Provide the (x, y) coordinate of the cell's center where the given text is located.  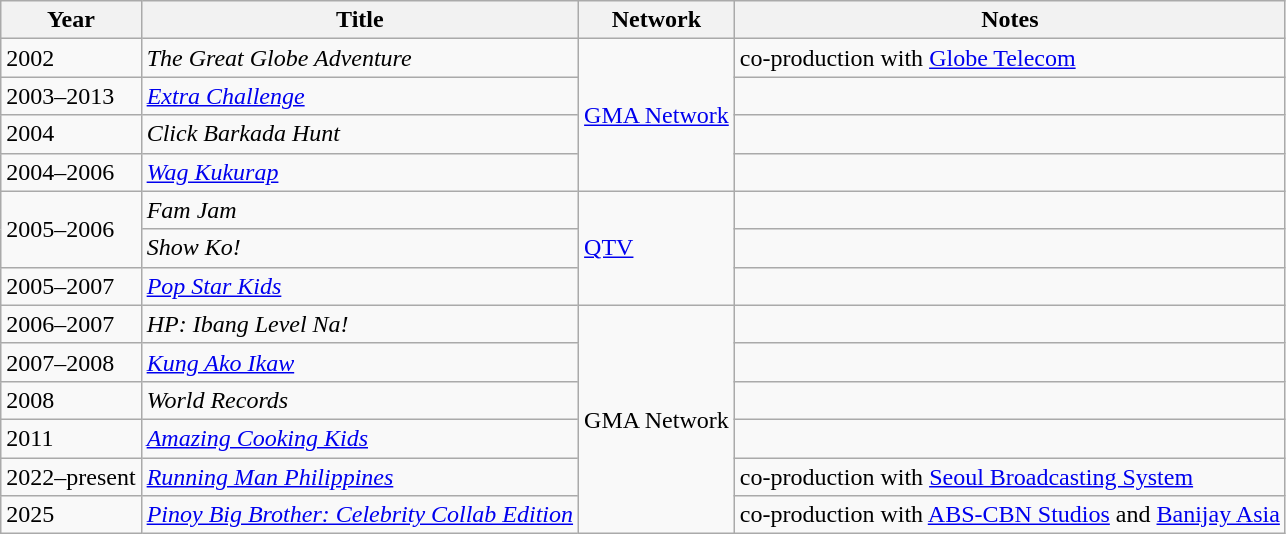
2025 (71, 515)
2002 (71, 58)
Running Man Philippines (360, 477)
Pinoy Big Brother: Celebrity Collab Edition (360, 515)
Show Ko! (360, 248)
The Great Globe Adventure (360, 58)
2004–2006 (71, 172)
Network (657, 20)
2011 (71, 438)
Title (360, 20)
2005–2006 (71, 229)
co-production with ABS-CBN Studios and Banijay Asia (1010, 515)
2022–present (71, 477)
Extra Challenge (360, 96)
Amazing Cooking Kids (360, 438)
2007–2008 (71, 362)
Notes (1010, 20)
World Records (360, 400)
Fam Jam (360, 210)
2004 (71, 134)
HP: Ibang Level Na! (360, 324)
2005–2007 (71, 286)
co-production with Seoul Broadcasting System (1010, 477)
2003–2013 (71, 96)
Pop Star Kids (360, 286)
co-production with Globe Telecom (1010, 58)
2006–2007 (71, 324)
QTV (657, 248)
Click Barkada Hunt (360, 134)
2008 (71, 400)
Wag Kukurap (360, 172)
Year (71, 20)
Kung Ako Ikaw (360, 362)
